Detect which cell encompasses the target text, then output its [X, Y] center coordinate. 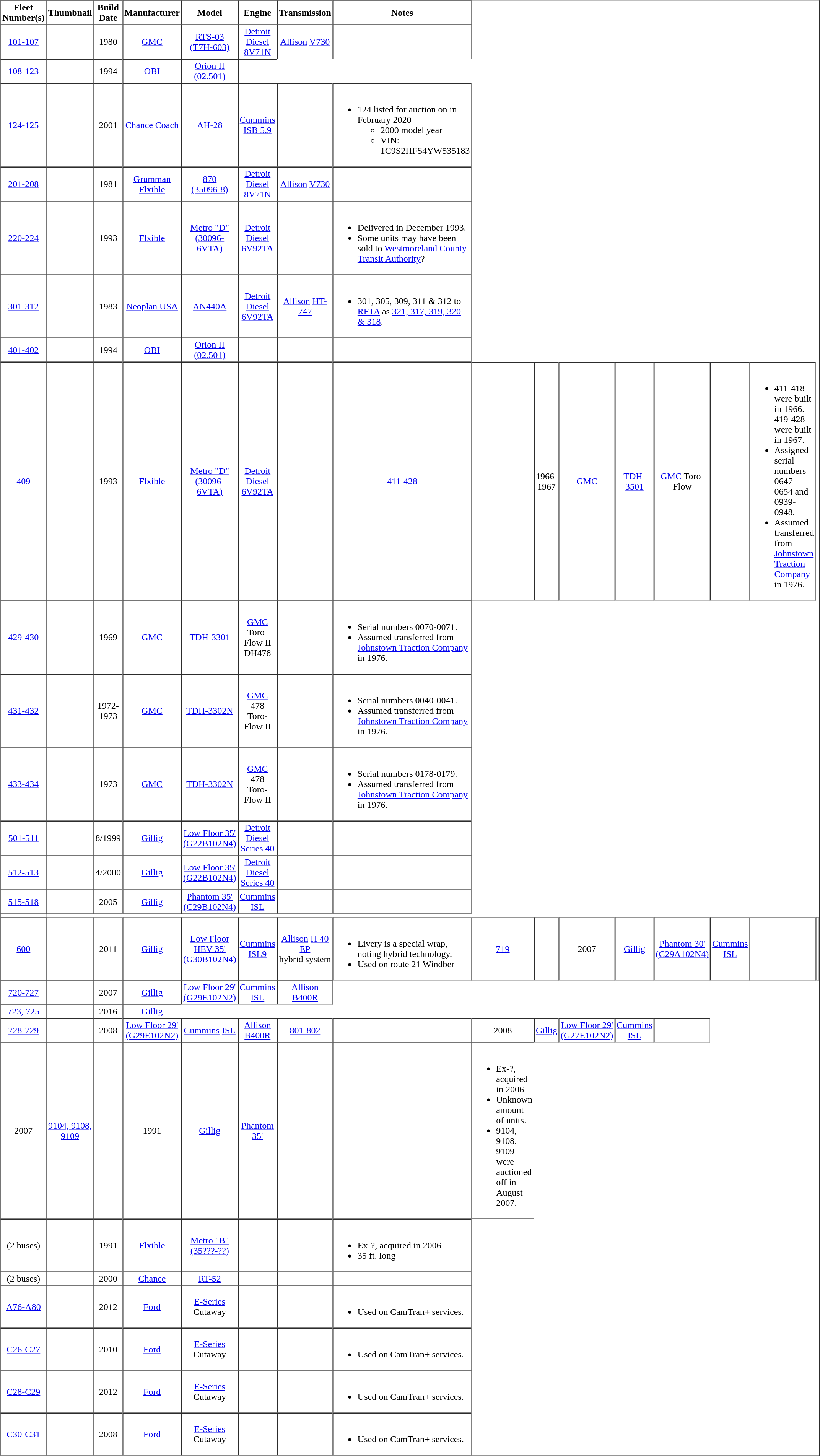
FleetNumber(s) [24, 13]
Ex-?, acquired in 200635 ft. long [402, 1246]
C30-C31 [24, 1434]
TDH-3501 [635, 481]
801-802 [305, 1030]
1969 [108, 637]
TDH-3301 [210, 637]
Livery is a special wrap, noting hybrid technology.Used on route 21 Windber [402, 948]
301, 305, 309, 311 & 312 to RFTA as 321, 317, 319, 320 & 318. [402, 306]
720-727 [24, 993]
870(35096-8) [210, 184]
2016 [108, 1011]
301-312 [24, 306]
429-430 [24, 637]
1981 [108, 184]
124 listed for auction on in February 20202000 model yearVIN: 1C9S2HFS4YW535183 [402, 125]
Serial numbers 0040-0041.Assumed transferred from Johnstown Traction Company in 1976. [402, 711]
C28-C29 [24, 1392]
108-123 [24, 71]
512-513 [24, 872]
2001 [108, 125]
431-432 [24, 711]
AN440A [210, 306]
GMC Toro-Flow [682, 481]
Thumbnail [70, 13]
Grumman Flxible [152, 184]
719 [503, 948]
A76-A80 [24, 1307]
409 [24, 481]
Low Floor 29'(G27E102N2) [587, 1030]
Neoplan USA [152, 306]
1966-1967 [546, 481]
Delivered in December 1993.Some units may have been sold to Westmoreland County Transit Authority? [402, 238]
401-402 [24, 350]
Engine [257, 13]
Low Floor HEV 35'(G30B102N4) [210, 948]
Allison H 40 EPhybrid system [305, 948]
101-107 [24, 42]
501-511 [24, 838]
Serial numbers 0070-0071.Assumed transferred from Johnstown Traction Company in 1976. [402, 637]
AH-28 [210, 125]
1973 [108, 784]
GMC Toro-Flow II DH478 [257, 637]
9104, 9108, 9109 [70, 1131]
1972-1973 [108, 711]
Allison HT-747 [305, 306]
2011 [108, 948]
BuildDate [108, 13]
Chance Coach [152, 125]
201-208 [24, 184]
723, 725 [24, 1011]
Model [210, 13]
Notes [402, 13]
RTS-03(T7H-603) [210, 42]
8/1999 [108, 838]
Phantom 30'(C29A102N4) [682, 948]
433-434 [24, 784]
220-224 [24, 238]
Ex-?, acquired in 2006Unknown amount of units.9104, 9108, 9109 were auctioned off in August 2007. [503, 1131]
1980 [108, 42]
Manufacturer [152, 13]
1983 [108, 306]
Chance [152, 1279]
Transmission [305, 13]
Metro "B"(35???-??) [210, 1246]
600 [24, 948]
4/2000 [108, 872]
515-518 [24, 902]
Phantom 35'(C29B102N4) [210, 902]
124-125 [24, 125]
Cummins ISL9 [257, 948]
2000 [108, 1279]
728-729 [24, 1030]
2005 [108, 902]
2010 [108, 1349]
411-428 [402, 481]
Serial numbers 0178-0179.Assumed transferred from Johnstown Traction Company in 1976. [402, 784]
C26-C27 [24, 1349]
RT-52 [210, 1279]
Cummins ISB 5.9 [257, 125]
Phantom 35' [257, 1131]
